Determine the [X, Y] coordinate at the center of the cell enclosing the given text.  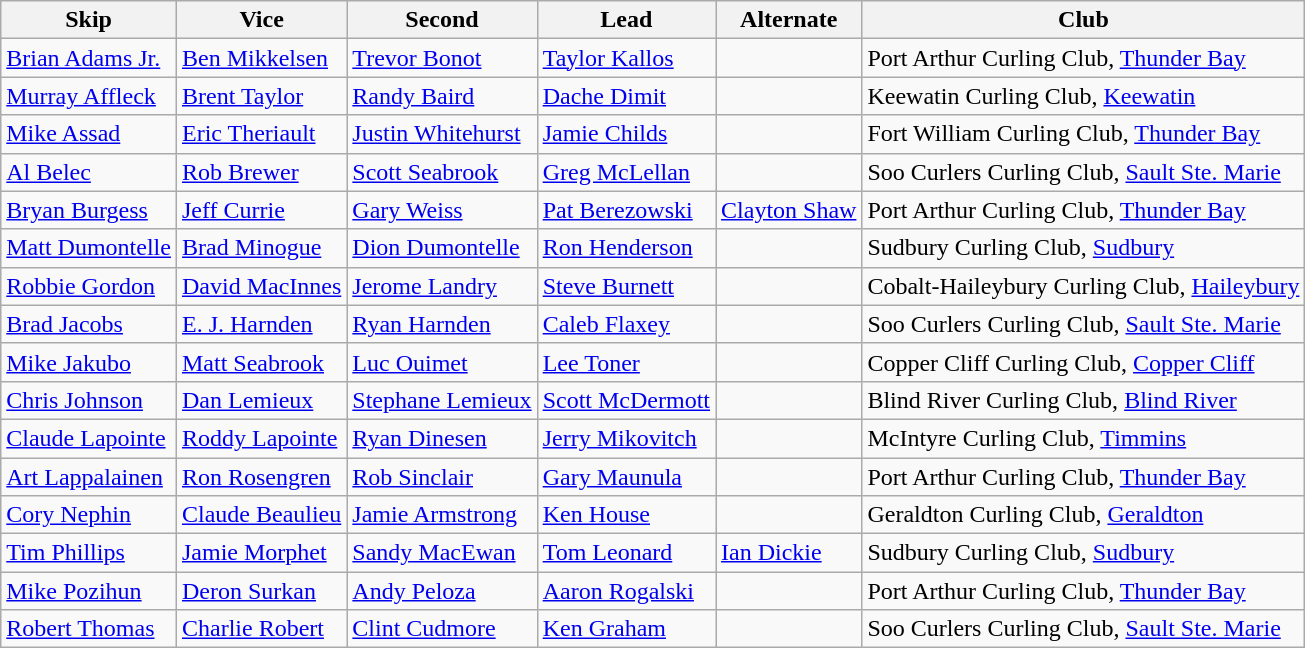
Mike Jakubo [89, 362]
Claude Lapointe [89, 438]
Cobalt-Haileybury Curling Club, Haileybury [1084, 286]
Ron Henderson [626, 248]
Brad Minogue [261, 248]
Ron Rosengren [261, 477]
Greg McLellan [626, 172]
Clayton Shaw [789, 210]
Ryan Harnden [442, 324]
Jamie Armstrong [442, 515]
Blind River Curling Club, Blind River [1084, 400]
Trevor Bonot [442, 58]
Jeff Currie [261, 210]
Steve Burnett [626, 286]
Geraldton Curling Club, Geraldton [1084, 515]
Al Belec [89, 172]
Dan Lemieux [261, 400]
Robert Thomas [89, 629]
Brent Taylor [261, 96]
Luc Ouimet [442, 362]
Matt Seabrook [261, 362]
Aaron Rogalski [626, 591]
Mike Assad [89, 134]
Second [442, 20]
Skip [89, 20]
Stephane Lemieux [442, 400]
Lee Toner [626, 362]
Charlie Robert [261, 629]
Randy Baird [442, 96]
Pat Berezowski [626, 210]
Lead [626, 20]
Fort William Curling Club, Thunder Bay [1084, 134]
Tom Leonard [626, 553]
Art Lappalainen [89, 477]
Tim Phillips [89, 553]
Club [1084, 20]
Taylor Kallos [626, 58]
Gary Weiss [442, 210]
Jamie Morphet [261, 553]
Vice [261, 20]
Jerome Landry [442, 286]
McIntyre Curling Club, Timmins [1084, 438]
Rob Brewer [261, 172]
Scott McDermott [626, 400]
Scott Seabrook [442, 172]
Ian Dickie [789, 553]
Claude Beaulieu [261, 515]
Chris Johnson [89, 400]
Justin Whitehurst [442, 134]
Ryan Dinesen [442, 438]
Keewatin Curling Club, Keewatin [1084, 96]
Andy Peloza [442, 591]
David MacInnes [261, 286]
Dion Dumontelle [442, 248]
Roddy Lapointe [261, 438]
Robbie Gordon [89, 286]
Eric Theriault [261, 134]
Brad Jacobs [89, 324]
Brian Adams Jr. [89, 58]
Clint Cudmore [442, 629]
Copper Cliff Curling Club, Copper Cliff [1084, 362]
Murray Affleck [89, 96]
Mike Pozihun [89, 591]
Gary Maunula [626, 477]
Alternate [789, 20]
Ken House [626, 515]
Caleb Flaxey [626, 324]
Ben Mikkelsen [261, 58]
Rob Sinclair [442, 477]
Sandy MacEwan [442, 553]
Ken Graham [626, 629]
Dache Dimit [626, 96]
E. J. Harnden [261, 324]
Jerry Mikovitch [626, 438]
Cory Nephin [89, 515]
Deron Surkan [261, 591]
Jamie Childs [626, 134]
Bryan Burgess [89, 210]
Matt Dumontelle [89, 248]
